Return [X, Y] of the center of cell containing provided text 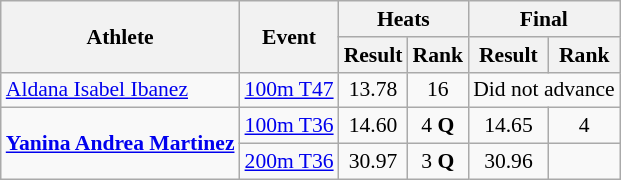
30.97 [374, 162]
100m T47 [290, 90]
13.78 [374, 90]
Yanina Andrea Martinez [120, 144]
14.65 [508, 126]
16 [438, 90]
4 [584, 126]
Event [290, 36]
4 Q [438, 126]
Final [544, 19]
Heats [404, 19]
Did not advance [544, 90]
30.96 [508, 162]
200m T36 [290, 162]
Athlete [120, 36]
14.60 [374, 126]
3 Q [438, 162]
Aldana Isabel Ibanez [120, 90]
100m T36 [290, 126]
